Capture the cell that displays the provided text and extract its [x, y] central coordinate. 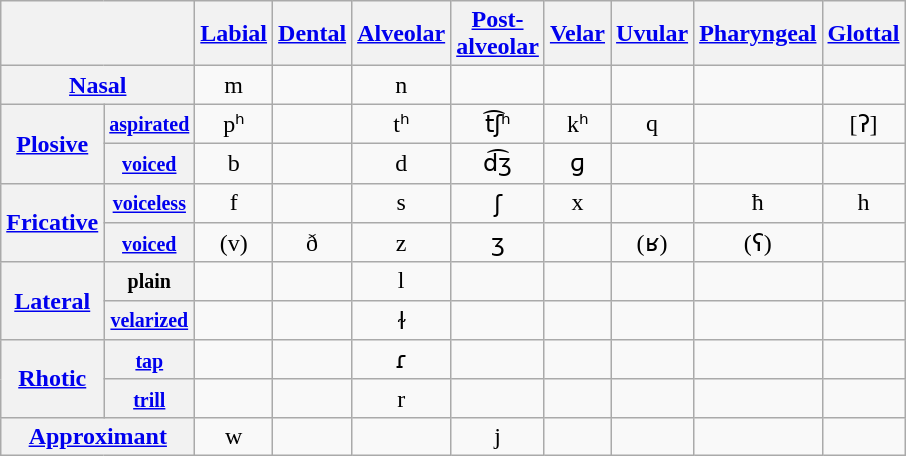
n [402, 85]
Post-alveolar [498, 34]
kʰ [577, 124]
h [864, 203]
ħ [758, 203]
s [402, 203]
tʰ [402, 124]
[ʔ] [864, 124]
z [402, 243]
voiceless [150, 203]
ʃ [498, 203]
plain [150, 281]
d͡ʒ [498, 163]
l [402, 281]
pʰ [234, 124]
ɫ [402, 320]
velarized [150, 320]
f [234, 203]
w [234, 436]
trill [150, 398]
Glottal [864, 34]
(v) [234, 243]
j [498, 436]
ʒ [498, 243]
Velar [577, 34]
m [234, 85]
Plosive [52, 144]
tap [150, 360]
Lateral [52, 301]
Approximant [98, 436]
Labial [234, 34]
d [402, 163]
Dental [312, 34]
x [577, 203]
Alveolar [402, 34]
Nasal [98, 85]
q [652, 124]
(ʁ) [652, 243]
aspirated [150, 124]
Rhotic [52, 379]
Pharyngeal [758, 34]
t͡ʃʰ [498, 124]
ɡ [577, 163]
(ʕ) [758, 243]
b [234, 163]
Fricative [52, 222]
Uvular [652, 34]
ð [312, 243]
r [402, 398]
ɾ [402, 360]
